Provide the [X, Y] coordinate of the cell's center where the given text is located.  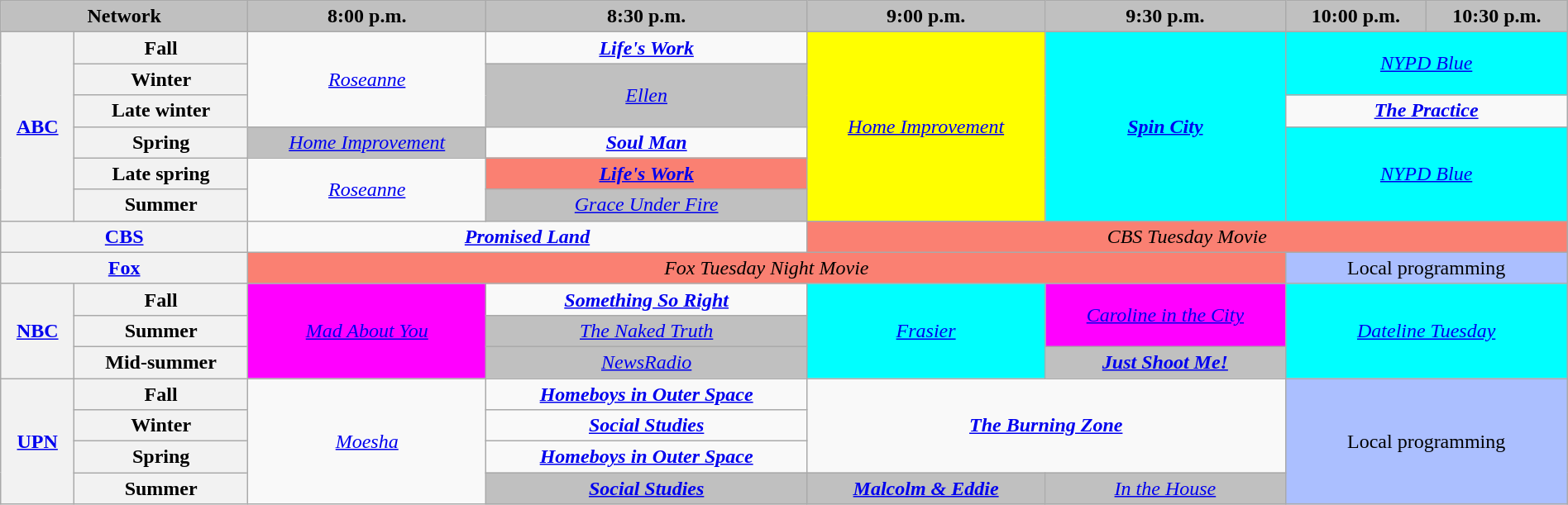
The Naked Truth [647, 331]
The Practice [1426, 111]
Grace Under Fire [647, 205]
Moesha [367, 441]
Mad About You [367, 331]
Something So Right [647, 299]
In the House [1165, 488]
Fox Tuesday Night Movie [767, 268]
Ellen [647, 95]
CBS Tuesday Movie [1187, 236]
Promised Land [528, 236]
NewsRadio [647, 362]
Late spring [161, 174]
10:30 p.m. [1497, 17]
Spin City [1165, 126]
CBS [124, 236]
Malcolm & Eddie [925, 488]
9:00 p.m. [925, 17]
ABC [38, 126]
Fox [124, 268]
NBC [38, 331]
Mid-summer [161, 362]
UPN [38, 441]
Network [124, 17]
Soul Man [647, 142]
Caroline in the City [1165, 315]
Dateline Tuesday [1426, 331]
The Burning Zone [1045, 426]
10:00 p.m. [1356, 17]
8:00 p.m. [367, 17]
Late winter [161, 111]
Frasier [925, 331]
8:30 p.m. [647, 17]
Just Shoot Me! [1165, 362]
9:30 p.m. [1165, 17]
